Provide the [X, Y] coordinate of the cell's center where the given text is located.  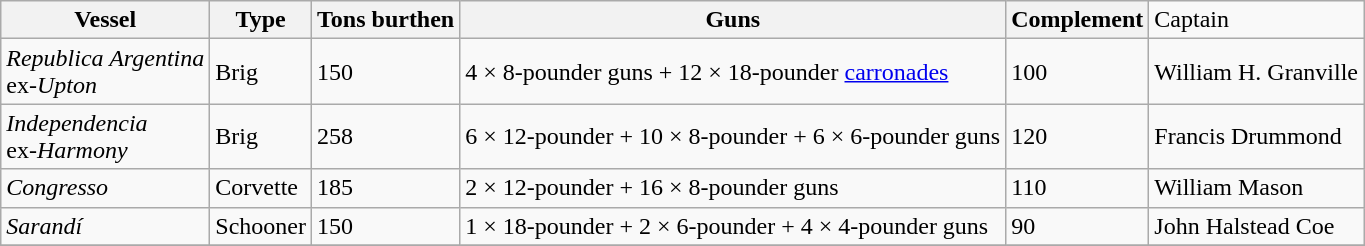
258 [386, 136]
185 [386, 188]
120 [1078, 136]
William H. Granville [1256, 72]
110 [1078, 188]
Vessel [106, 20]
Corvette [261, 188]
Schooner [261, 226]
Captain [1256, 20]
Type [261, 20]
Guns [733, 20]
Complement [1078, 20]
6 × 12-pounder + 10 × 8-pounder + 6 × 6-pounder guns [733, 136]
Independencia ex-Harmony [106, 136]
1 × 18-pounder + 2 × 6-pounder + 4 × 4-pounder guns [733, 226]
90 [1078, 226]
Tons burthen [386, 20]
Francis Drummond [1256, 136]
John Halstead Coe [1256, 226]
Congresso [106, 188]
William Mason [1256, 188]
Sarandí [106, 226]
Republica Argentina ex-Upton [106, 72]
100 [1078, 72]
2 × 12-pounder + 16 × 8-pounder guns [733, 188]
4 × 8-pounder guns + 12 × 18-pounder carronades [733, 72]
